Scan for the cell matching the given text and deliver its [X, Y] coordinate at center. 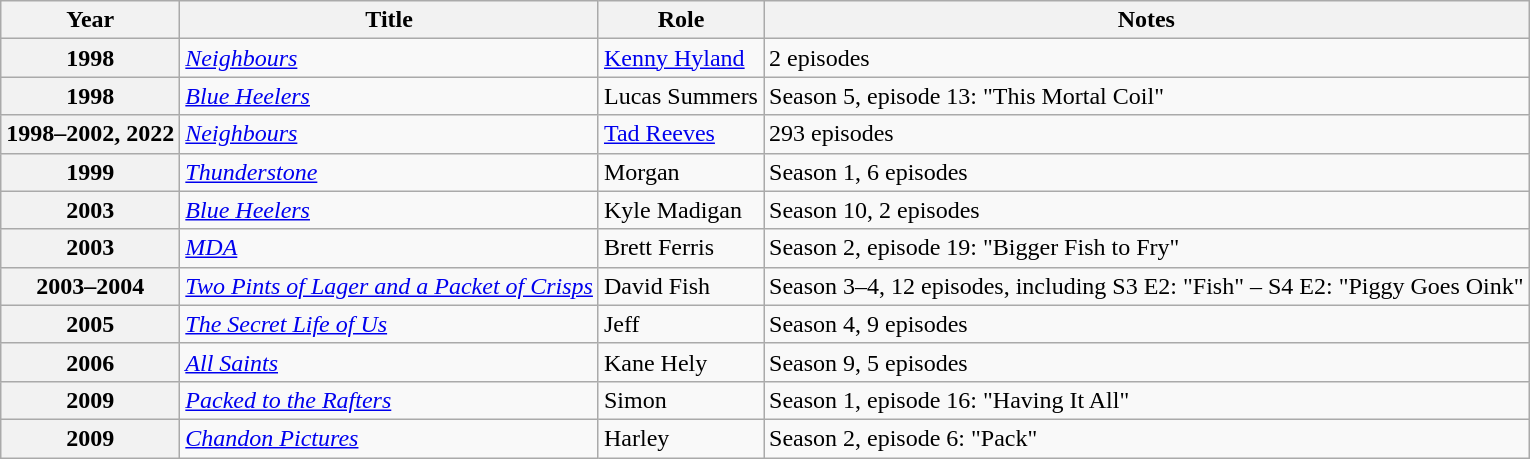
Season 1, 6 episodes [1147, 172]
Season 4, 9 episodes [1147, 324]
Lucas Summers [680, 96]
1998–2002, 2022 [90, 134]
Season 1, episode 16: "Having It All" [1147, 400]
Notes [1147, 20]
Chandon Pictures [390, 438]
Packed to the Rafters [390, 400]
The Secret Life of Us [390, 324]
All Saints [390, 362]
Kenny Hyland [680, 58]
Season 3–4, 12 episodes, including S3 E2: "Fish" – S4 E2: "Piggy Goes Oink" [1147, 286]
Title [390, 20]
Year [90, 20]
1999 [90, 172]
2005 [90, 324]
293 episodes [1147, 134]
Simon [680, 400]
Role [680, 20]
Season 2, episode 19: "Bigger Fish to Fry" [1147, 248]
2 episodes [1147, 58]
Brett Ferris [680, 248]
Tad Reeves [680, 134]
2003–2004 [90, 286]
Season 9, 5 episodes [1147, 362]
Season 10, 2 episodes [1147, 210]
Two Pints of Lager and a Packet of Crisps [390, 286]
Morgan [680, 172]
MDA [390, 248]
Harley [680, 438]
Season 2, episode 6: "Pack" [1147, 438]
Jeff [680, 324]
Thunderstone [390, 172]
Season 5, episode 13: "This Mortal Coil" [1147, 96]
David Fish [680, 286]
Kane Hely [680, 362]
Kyle Madigan [680, 210]
2006 [90, 362]
